Return the (X, Y) coordinate for the center point of the cell that contains the specified text.  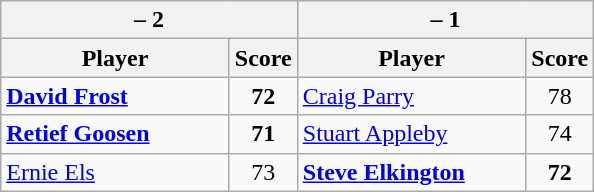
Stuart Appleby (412, 134)
Ernie Els (116, 172)
78 (560, 96)
Craig Parry (412, 96)
71 (263, 134)
74 (560, 134)
David Frost (116, 96)
– 2 (150, 20)
Retief Goosen (116, 134)
Steve Elkington (412, 172)
– 1 (446, 20)
73 (263, 172)
